Provide the [X, Y] coordinate of the cell's center where the given text is located.  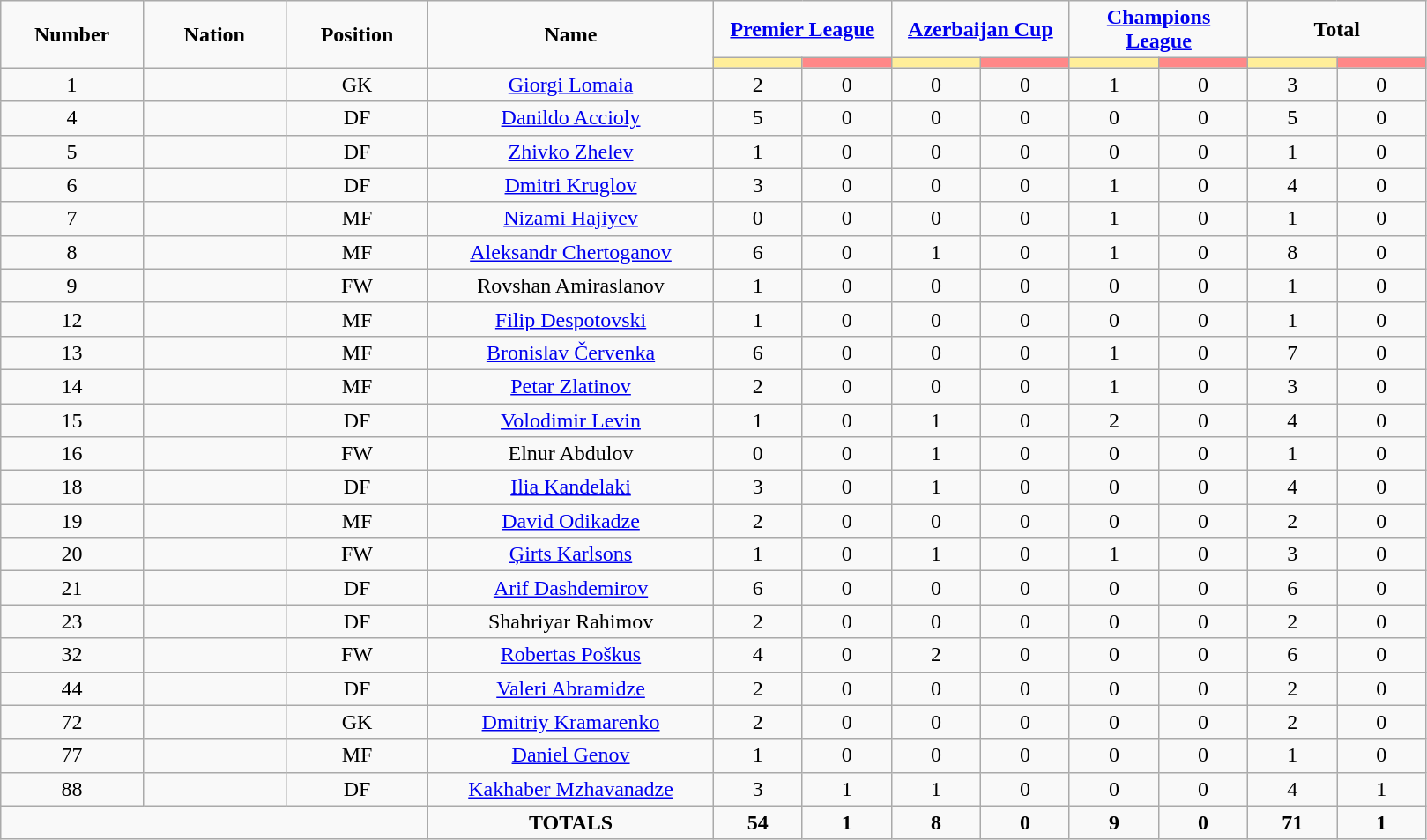
23 [72, 621]
Danildo Accioly [571, 118]
13 [72, 353]
Robertas Poškus [571, 655]
Bronislav Červenka [571, 353]
Filip Despotovski [571, 319]
Premier League [802, 30]
19 [72, 521]
77 [72, 755]
Dmitri Kruglov [571, 185]
Elnur Abdulov [571, 454]
Number [72, 34]
72 [72, 722]
44 [72, 688]
14 [72, 386]
Name [571, 34]
Nizami Hajiyev [571, 219]
Valeri Abramidze [571, 688]
Ilia Kandelaki [571, 487]
David Odikadze [571, 521]
Giorgi Lomaia [571, 85]
16 [72, 454]
54 [758, 822]
Champions League [1158, 30]
Zhivko Zhelev [571, 152]
88 [72, 789]
Azerbaijan Cup [980, 30]
71 [1292, 822]
Ģirts Karlsons [571, 554]
TOTALS [571, 822]
18 [72, 487]
32 [72, 655]
Rovshan Amiraslanov [571, 286]
21 [72, 588]
Aleksandr Chertoganov [571, 252]
Position [357, 34]
Shahriyar Rahimov [571, 621]
Dmitriy Kramarenko [571, 722]
Arif Dashdemirov [571, 588]
12 [72, 319]
Kakhaber Mzhavanadze [571, 789]
Nation [214, 34]
20 [72, 554]
Petar Zlatinov [571, 386]
15 [72, 420]
Daniel Genov [571, 755]
Volodimir Levin [571, 420]
Total [1337, 30]
